Identify which cell holds the provided text, then report its [X, Y] central coordinate. 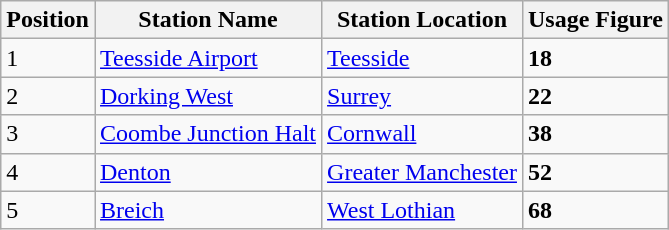
Dorking West [208, 96]
3 [48, 134]
2 [48, 96]
22 [595, 96]
1 [48, 58]
West Lothian [422, 210]
Cornwall [422, 134]
4 [48, 172]
Denton [208, 172]
Greater Manchester [422, 172]
Breich [208, 210]
Teesside [422, 58]
Position [48, 20]
Teesside Airport [208, 58]
52 [595, 172]
68 [595, 210]
5 [48, 210]
Coombe Junction Halt [208, 134]
Surrey [422, 96]
Station Name [208, 20]
Station Location [422, 20]
18 [595, 58]
Usage Figure [595, 20]
38 [595, 134]
